Return (X, Y) of the center of cell containing provided text 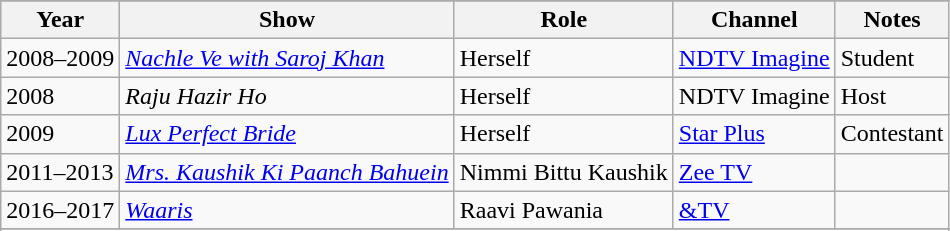
Star Plus (754, 134)
Year (60, 20)
Zee TV (754, 172)
Lux Perfect Bride (287, 134)
Nachle Ve with Saroj Khan (287, 58)
Student (892, 58)
Show (287, 20)
Channel (754, 20)
&TV (754, 210)
Raju Hazir Ho (287, 96)
2016–2017 (60, 210)
Waaris (287, 210)
2008–2009 (60, 58)
Nimmi Bittu Kaushik (564, 172)
Host (892, 96)
2008 (60, 96)
2009 (60, 134)
Notes (892, 20)
Mrs. Kaushik Ki Paanch Bahuein (287, 172)
2011–2013 (60, 172)
Role (564, 20)
Raavi Pawania (564, 210)
Contestant (892, 134)
